From the cell containing the given text, extract its center point as (X, Y) coordinate. 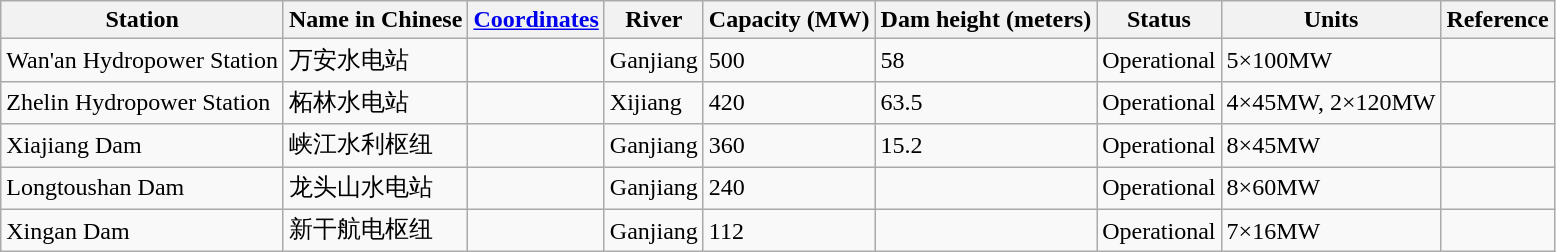
峡江水利枢纽 (375, 146)
Xiajiang Dam (142, 146)
Units (1331, 20)
龙头山水电站 (375, 188)
柘林水电站 (375, 102)
240 (789, 188)
Capacity (MW) (789, 20)
360 (789, 146)
63.5 (986, 102)
112 (789, 230)
15.2 (986, 146)
Xingan Dam (142, 230)
Wan'an Hydropower Station (142, 60)
Zhelin Hydropower Station (142, 102)
Longtoushan Dam (142, 188)
8×45MW (1331, 146)
Station (142, 20)
Reference (1498, 20)
万安水电站 (375, 60)
Coordinates (536, 20)
新干航电枢纽 (375, 230)
8×60MW (1331, 188)
4×45MW, 2×120MW (1331, 102)
500 (789, 60)
Status (1159, 20)
7×16MW (1331, 230)
River (654, 20)
Xijiang (654, 102)
Dam height (meters) (986, 20)
5×100MW (1331, 60)
58 (986, 60)
Name in Chinese (375, 20)
420 (789, 102)
